Detect which cell encompasses the target text, then output its [X, Y] center coordinate. 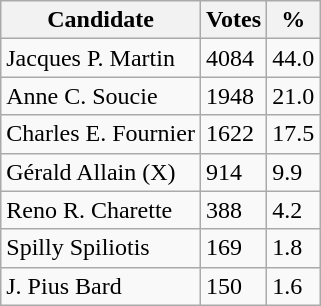
1622 [233, 134]
1.8 [294, 248]
% [294, 20]
Anne C. Soucie [101, 96]
J. Pius Bard [101, 286]
21.0 [294, 96]
169 [233, 248]
4084 [233, 58]
44.0 [294, 58]
1948 [233, 96]
Votes [233, 20]
150 [233, 286]
Candidate [101, 20]
Charles E. Fournier [101, 134]
914 [233, 172]
388 [233, 210]
Gérald Allain (X) [101, 172]
Jacques P. Martin [101, 58]
Spilly Spiliotis [101, 248]
1.6 [294, 286]
Reno R. Charette [101, 210]
17.5 [294, 134]
9.9 [294, 172]
4.2 [294, 210]
